Search for the cell housing the specified text and yield its [X, Y] center coordinate. 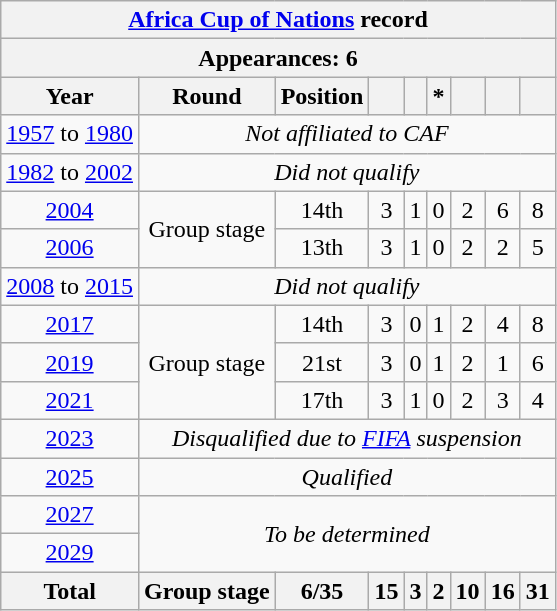
2025 [70, 477]
31 [538, 591]
1957 to 1980 [70, 134]
2008 to 2015 [70, 286]
2023 [70, 438]
2004 [70, 210]
2006 [70, 248]
Position [322, 96]
2017 [70, 324]
To be determined [346, 534]
2027 [70, 515]
17th [322, 400]
Appearances: 6 [278, 58]
Round [206, 96]
5 [538, 248]
Africa Cup of Nations record [278, 20]
Disqualified due to FIFA suspension [346, 438]
Qualified [346, 477]
* [438, 96]
13th [322, 248]
2021 [70, 400]
10 [468, 591]
Year [70, 96]
Not affiliated to CAF [346, 134]
16 [502, 591]
21st [322, 362]
Total [70, 591]
2019 [70, 362]
2029 [70, 553]
6/35 [322, 591]
15 [386, 591]
1982 to 2002 [70, 172]
